Provide the (x, y) coordinate of the cell's center where the given text is located.  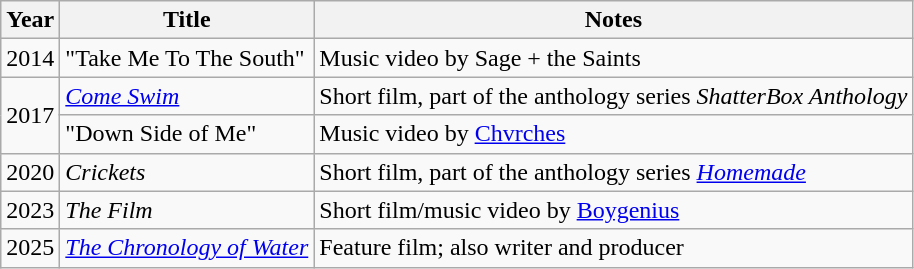
Title (187, 20)
The Chronology of Water (187, 248)
The Film (187, 210)
2023 (30, 210)
Year (30, 20)
Come Swim (187, 96)
Notes (614, 20)
Short film, part of the anthology series ShatterBox Anthology (614, 96)
Music video by Sage + the Saints (614, 58)
2017 (30, 115)
2020 (30, 172)
"Down Side of Me" (187, 134)
Crickets (187, 172)
2025 (30, 248)
"Take Me To The South" (187, 58)
Short film, part of the anthology series Homemade (614, 172)
2014 (30, 58)
Short film/music video by Boygenius (614, 210)
Feature film; also writer and producer (614, 248)
Music video by Chvrches (614, 134)
